Provide the (X, Y) coordinate of the cell's center where the given text is located.  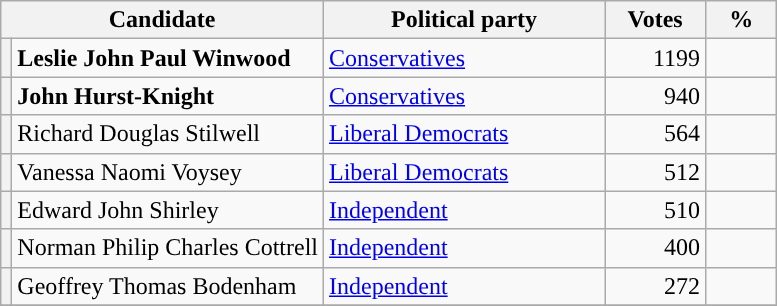
Political party (464, 20)
John Hurst-Knight (168, 96)
510 (656, 210)
Leslie John Paul Winwood (168, 58)
512 (656, 172)
Edward John Shirley (168, 210)
272 (656, 286)
Geoffrey Thomas Bodenham (168, 286)
% (742, 20)
Votes (656, 20)
Vanessa Naomi Voysey (168, 172)
940 (656, 96)
Norman Philip Charles Cottrell (168, 248)
Richard Douglas Stilwell (168, 134)
564 (656, 134)
Candidate (162, 20)
400 (656, 248)
1199 (656, 58)
